Identify which cell holds the provided text, then report its (X, Y) central coordinate. 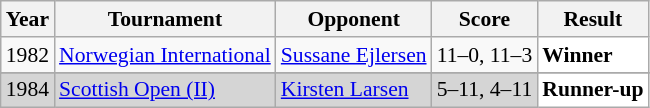
Scottish Open (II) (165, 90)
Score (485, 19)
Runner-up (592, 90)
11–0, 11–3 (485, 55)
Result (592, 19)
Norwegian International (165, 55)
5–11, 4–11 (485, 90)
Winner (592, 55)
Year (28, 19)
Opponent (354, 19)
Kirsten Larsen (354, 90)
Sussane Ejlersen (354, 55)
Tournament (165, 19)
1982 (28, 55)
1984 (28, 90)
